Locate the cell with the specified text and output its (x, y) center coordinate. 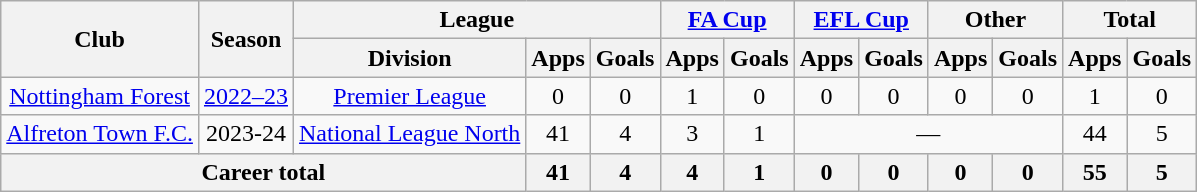
Nottingham Forest (100, 96)
Club (100, 39)
League (477, 20)
Career total (264, 172)
Premier League (410, 96)
— (928, 134)
FA Cup (727, 20)
55 (1095, 172)
Total (1130, 20)
44 (1095, 134)
Alfreton Town F.C. (100, 134)
National League North (410, 134)
Season (246, 39)
Division (410, 58)
2022–23 (246, 96)
2023-24 (246, 134)
Other (995, 20)
EFL Cup (861, 20)
3 (692, 134)
